Search for the cell housing the specified text and yield its (x, y) center coordinate. 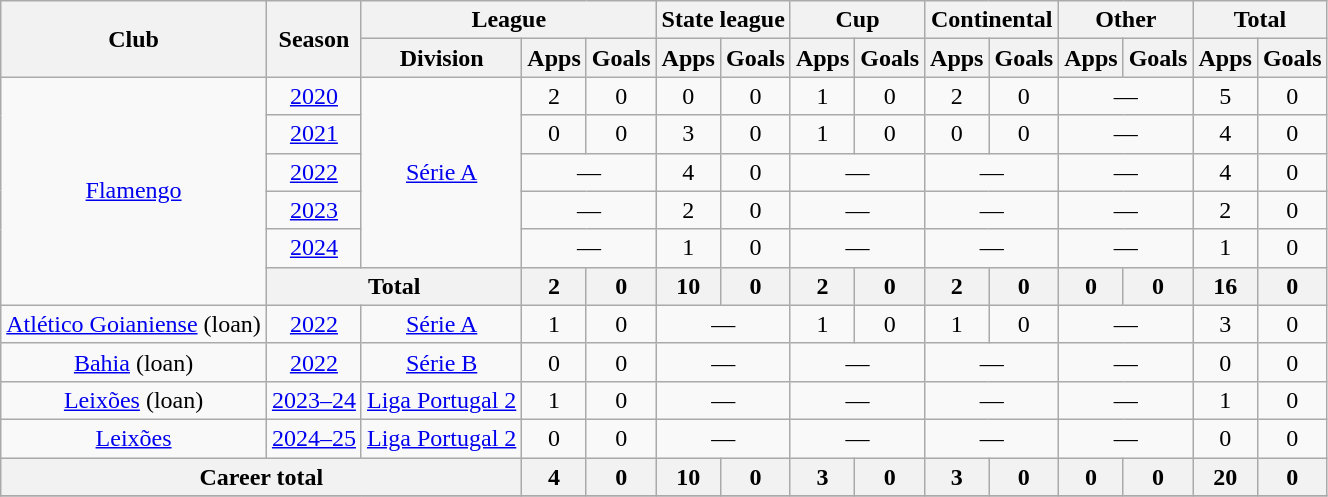
16 (1225, 286)
2024–25 (314, 438)
Série B (441, 362)
Atlético Goianiense (loan) (134, 324)
5 (1225, 96)
League (508, 20)
Season (314, 39)
20 (1225, 477)
Cup (857, 20)
2024 (314, 248)
Division (441, 58)
Bahia (loan) (134, 362)
Career total (262, 477)
Flamengo (134, 191)
Other (1126, 20)
2023 (314, 210)
Continental (992, 20)
Leixões (loan) (134, 400)
2021 (314, 134)
2023–24 (314, 400)
2020 (314, 96)
State league (723, 20)
Leixões (134, 438)
Club (134, 39)
